Pinpoint the cell where the given text exists, returning its [x, y] midpoint coordinate. 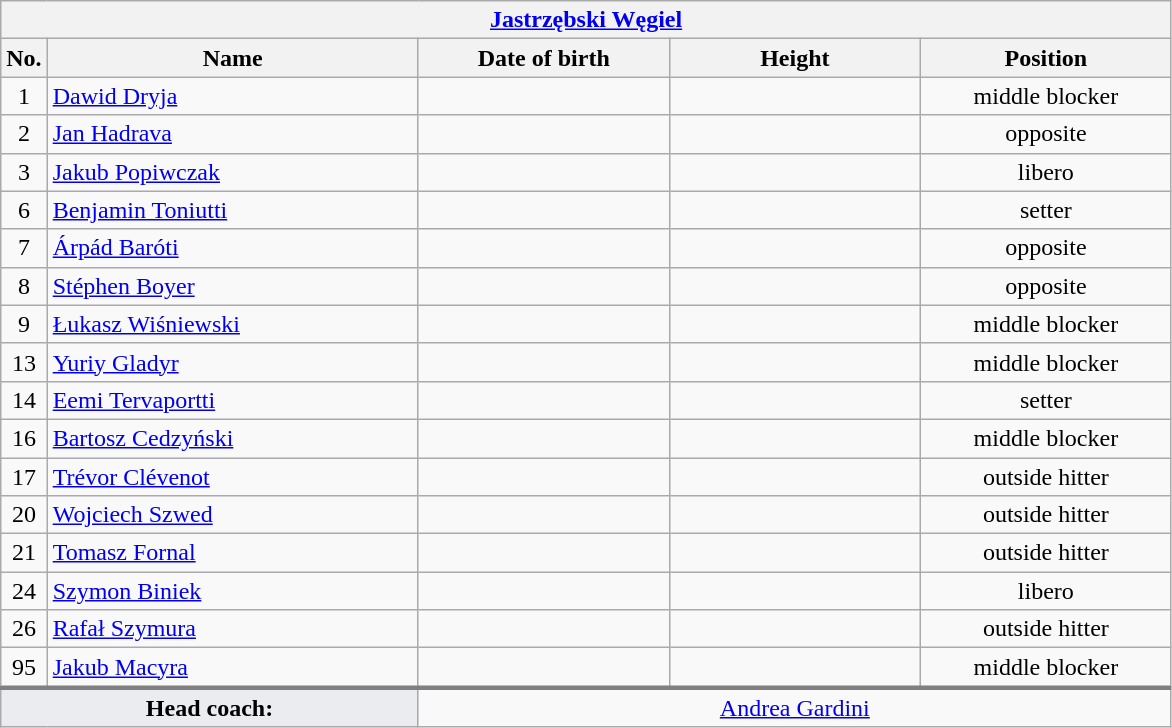
Bartosz Cedzyński [232, 438]
Name [232, 58]
17 [24, 477]
Jakub Popiwczak [232, 172]
Dawid Dryja [232, 96]
20 [24, 515]
Height [794, 58]
3 [24, 172]
Eemi Tervaportti [232, 400]
No. [24, 58]
Yuriy Gladyr [232, 362]
24 [24, 591]
8 [24, 286]
2 [24, 134]
13 [24, 362]
6 [24, 210]
Tomasz Fornal [232, 553]
21 [24, 553]
16 [24, 438]
7 [24, 248]
95 [24, 668]
9 [24, 324]
26 [24, 629]
Stéphen Boyer [232, 286]
Jan Hadrava [232, 134]
Rafał Szymura [232, 629]
14 [24, 400]
Position [1046, 58]
Jastrzębski Węgiel [586, 20]
Szymon Biniek [232, 591]
1 [24, 96]
Trévor Clévenot [232, 477]
Andrea Gardini [794, 707]
Benjamin Toniutti [232, 210]
Head coach: [210, 707]
Łukasz Wiśniewski [232, 324]
Wojciech Szwed [232, 515]
Date of birth [544, 58]
Jakub Macyra [232, 668]
Árpád Baróti [232, 248]
